Find where the given text appears and provide that cell's center as (x, y) coordinate. 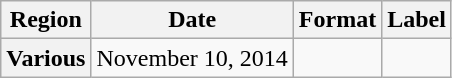
November 10, 2014 (192, 58)
Format (337, 20)
Date (192, 20)
Label (417, 20)
Various (46, 58)
Region (46, 20)
